Detect which cell encompasses the target text, then output its (x, y) center coordinate. 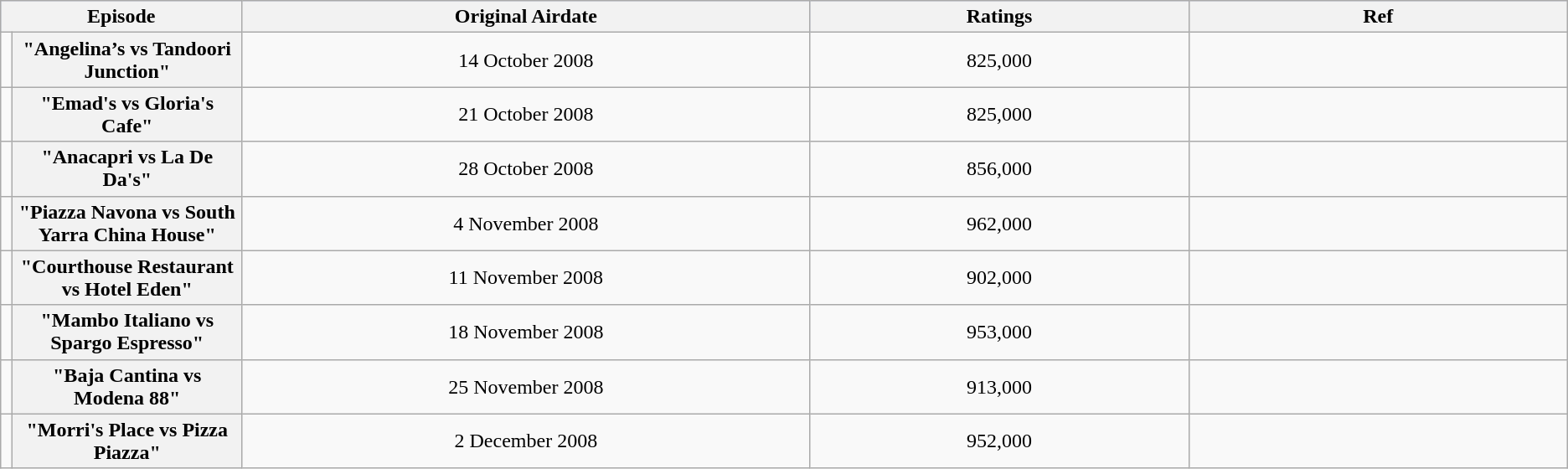
"Angelina’s vs Tandoori Junction" (127, 60)
856,000 (999, 169)
21 October 2008 (526, 114)
"Emad's vs Gloria's Cafe" (127, 114)
4 November 2008 (526, 223)
"Baja Cantina vs Modena 88" (127, 387)
25 November 2008 (526, 387)
2 December 2008 (526, 441)
Episode (121, 17)
11 November 2008 (526, 278)
Original Airdate (526, 17)
952,000 (999, 441)
14 October 2008 (526, 60)
"Mambo Italiano vs Spargo Espresso" (127, 332)
913,000 (999, 387)
"Anacapri vs La De Da's" (127, 169)
Ref (1378, 17)
"Courthouse Restaurant vs Hotel Eden" (127, 278)
953,000 (999, 332)
"Morri's Place vs Pizza Piazza" (127, 441)
18 November 2008 (526, 332)
962,000 (999, 223)
Ratings (999, 17)
28 October 2008 (526, 169)
"Piazza Navona vs South Yarra China House" (127, 223)
902,000 (999, 278)
